For the text-containing cell, return its midpoint in [X, Y] coordinate format. 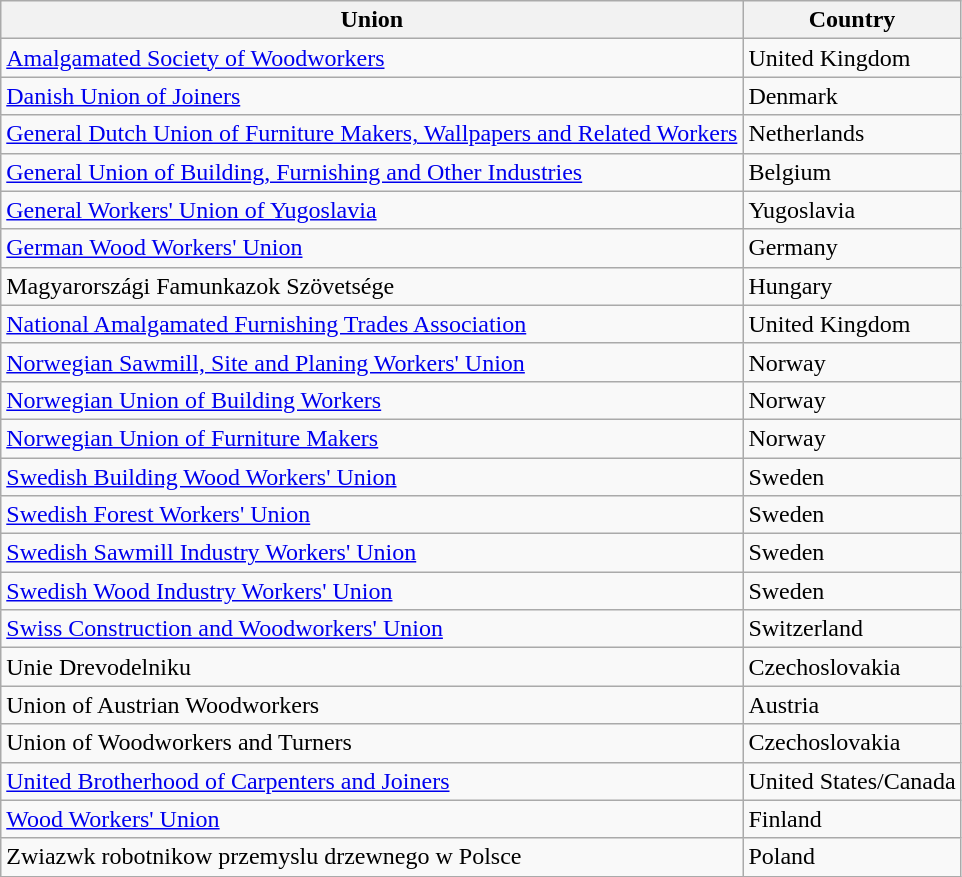
General Workers' Union of Yugoslavia [372, 210]
Zwiazwk robotnikow przemyslu drzewnego w Polsce [372, 857]
Swedish Sawmill Industry Workers' Union [372, 553]
Swiss Construction and Woodworkers' Union [372, 629]
Norwegian Union of Furniture Makers [372, 438]
National Amalgamated Furnishing Trades Association [372, 324]
Swedish Wood Industry Workers' Union [372, 591]
German Wood Workers' Union [372, 248]
Poland [852, 857]
General Union of Building, Furnishing and Other Industries [372, 172]
Austria [852, 705]
Swedish Forest Workers' Union [372, 515]
General Dutch Union of Furniture Makers, Wallpapers and Related Workers [372, 134]
Union of Austrian Woodworkers [372, 705]
Norwegian Union of Building Workers [372, 400]
Swedish Building Wood Workers' Union [372, 477]
Magyarországi Famunkazok Szövetsége [372, 286]
Union [372, 20]
Union of Woodworkers and Turners [372, 743]
Hungary [852, 286]
Belgium [852, 172]
Norwegian Sawmill, Site and Planing Workers' Union [372, 362]
Finland [852, 819]
Germany [852, 248]
United States/Canada [852, 781]
Switzerland [852, 629]
Country [852, 20]
Yugoslavia [852, 210]
United Brotherhood of Carpenters and Joiners [372, 781]
Netherlands [852, 134]
Amalgamated Society of Woodworkers [372, 58]
Denmark [852, 96]
Unie Drevodelniku [372, 667]
Danish Union of Joiners [372, 96]
Wood Workers' Union [372, 819]
